Locate the cell with the specified text and output its [X, Y] center coordinate. 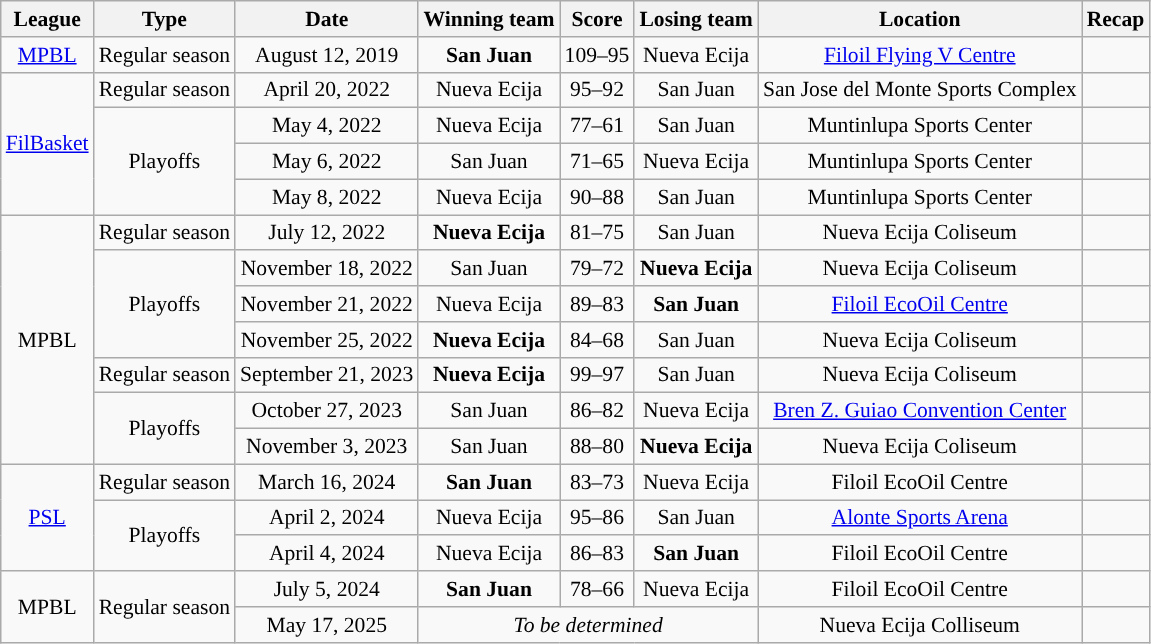
99–97 [598, 375]
Type [164, 19]
May 8, 2022 [326, 197]
May 4, 2022 [326, 126]
77–61 [598, 126]
May 17, 2025 [326, 625]
San Jose del Monte Sports Complex [920, 90]
Winning team [488, 19]
Date [326, 19]
August 12, 2019 [326, 55]
League [48, 19]
April 20, 2022 [326, 90]
89–83 [598, 304]
October 27, 2023 [326, 411]
PSL [48, 518]
84–68 [598, 340]
November 18, 2022 [326, 269]
FilBasket [48, 143]
May 6, 2022 [326, 162]
To be determined [588, 625]
88–80 [598, 447]
95–86 [598, 518]
July 12, 2022 [326, 233]
Bren Z. Guiao Convention Center [920, 411]
November 3, 2023 [326, 447]
90–88 [598, 197]
November 25, 2022 [326, 340]
83–73 [598, 482]
86–83 [598, 554]
Recap [1116, 19]
April 2, 2024 [326, 518]
November 21, 2022 [326, 304]
79–72 [598, 269]
86–82 [598, 411]
109–95 [598, 55]
Nueva Ecija Colliseum [920, 625]
April 4, 2024 [326, 554]
Losing team [696, 19]
July 5, 2024 [326, 589]
March 16, 2024 [326, 482]
71–65 [598, 162]
September 21, 2023 [326, 375]
Location [920, 19]
81–75 [598, 233]
Score [598, 19]
78–66 [598, 589]
Alonte Sports Arena [920, 518]
95–92 [598, 90]
Filoil Flying V Centre [920, 55]
